Detect which cell encompasses the target text, then output its (X, Y) center coordinate. 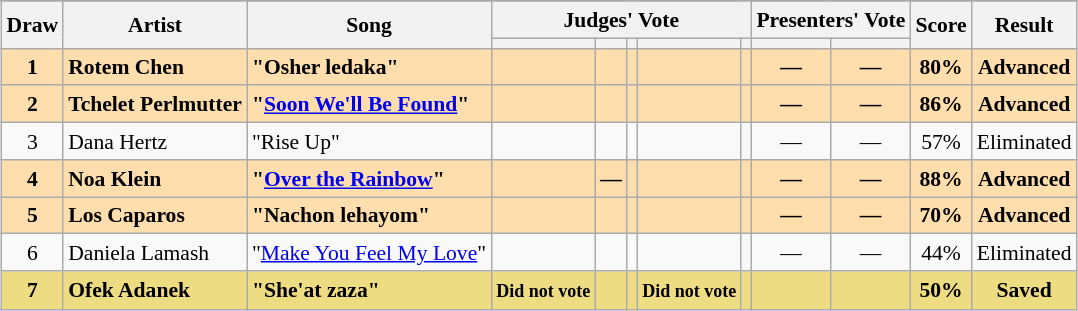
Dana Hertz (155, 142)
"Soon We'll Be Found" (369, 104)
4 (32, 178)
2 (32, 104)
70% (940, 216)
Score (940, 24)
5 (32, 216)
"Make You Feel My Love" (369, 252)
80% (940, 66)
Presenters' Vote (830, 20)
Judges' Vote (621, 20)
Result (1024, 24)
57% (940, 142)
Song (369, 24)
7 (32, 290)
6 (32, 252)
Noa Klein (155, 178)
Rotem Chen (155, 66)
Draw (32, 24)
"She'at zaza" (369, 290)
3 (32, 142)
Daniela Lamash (155, 252)
"Over the Rainbow" (369, 178)
50% (940, 290)
Artist (155, 24)
1 (32, 66)
44% (940, 252)
"Osher ledaka" (369, 66)
88% (940, 178)
"Rise Up" (369, 142)
"Nachon lehayom" (369, 216)
Los Caparos (155, 216)
Saved (1024, 290)
86% (940, 104)
Ofek Adanek (155, 290)
Tchelet Perlmutter (155, 104)
